Detect which cell encompasses the target text, then output its (X, Y) center coordinate. 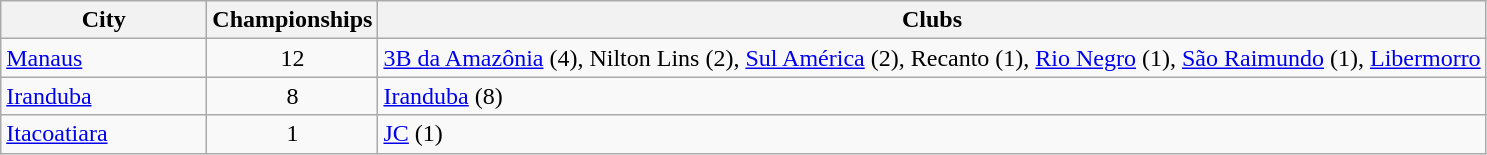
1 (292, 134)
Iranduba (8) (932, 96)
Championships (292, 20)
Itacoatiara (104, 134)
JC (1) (932, 134)
12 (292, 58)
Manaus (104, 58)
Iranduba (104, 96)
3B da Amazônia (4), Nilton Lins (2), Sul América (2), Recanto (1), Rio Negro (1), São Raimundo (1), Libermorro (932, 58)
City (104, 20)
Clubs (932, 20)
8 (292, 96)
